Identify which cell holds the provided text, then report its [X, Y] central coordinate. 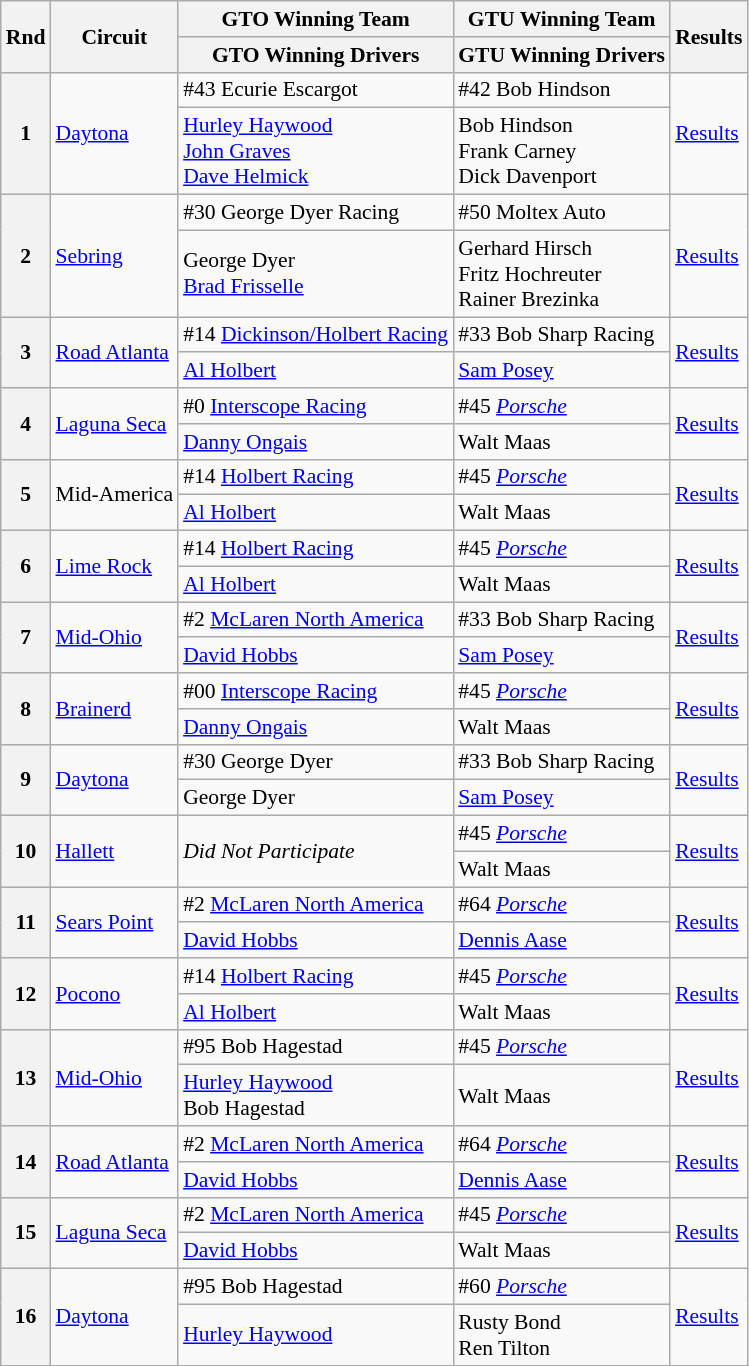
Hurley Haywood Bob Hagestad [316, 1096]
5 [26, 494]
Pocono [114, 994]
Brainerd [114, 708]
GTO Winning Team [316, 19]
George Dyer Brad Frisselle [316, 274]
Lime Rock [114, 566]
8 [26, 708]
10 [26, 852]
#50 Moltex Auto [562, 213]
Hurley Haywood John Graves Dave Helmick [316, 152]
George Dyer [316, 798]
7 [26, 638]
GTO Winning Drivers [316, 55]
15 [26, 1232]
9 [26, 780]
12 [26, 994]
Gerhard Hirsch Fritz Hochreuter Rainer Brezinka [562, 274]
#43 Ecurie Escargot [316, 90]
11 [26, 922]
#0 Interscope Racing [316, 406]
13 [26, 1078]
#42 Bob Hindson [562, 90]
GTU Winning Drivers [562, 55]
Hurley Haywood [316, 1334]
#30 George Dyer Racing [316, 213]
Circuit [114, 36]
#30 George Dyer [316, 762]
2 [26, 256]
Hallett [114, 852]
#14 Dickinson/Holbert Racing [316, 335]
Sebring [114, 256]
Rnd [26, 36]
Mid-America [114, 494]
Bob Hindson Frank Carney Dick Davenport [562, 152]
Sears Point [114, 922]
Rusty Bond Ren Tilton [562, 1334]
#60 Porsche [562, 1287]
3 [26, 352]
4 [26, 424]
6 [26, 566]
Did Not Participate [316, 852]
#00 Interscope Racing [316, 691]
1 [26, 133]
16 [26, 1318]
14 [26, 1162]
GTU Winning Team [562, 19]
